Determine the [x, y] coordinate at the center of the cell enclosing the given text.  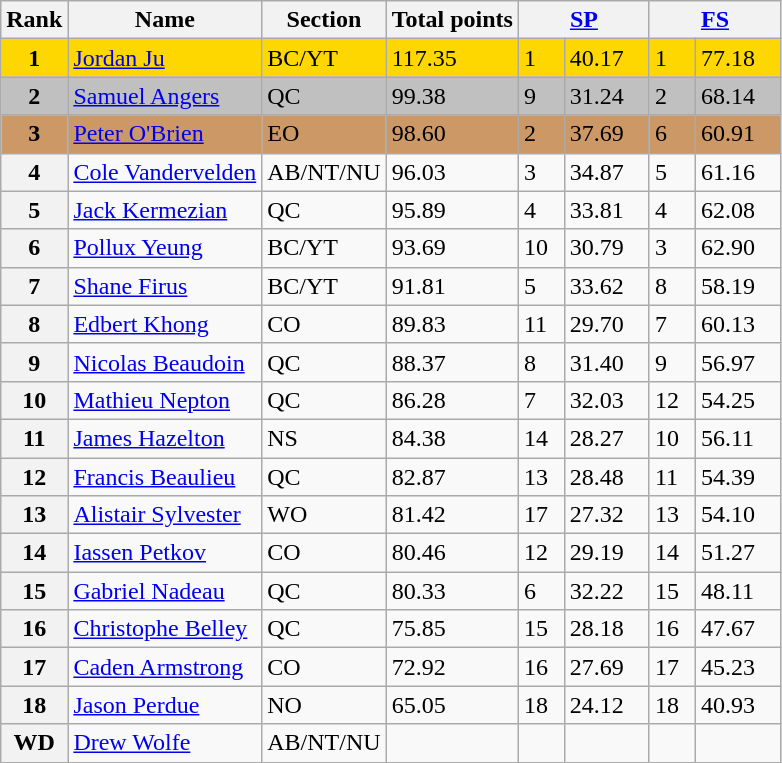
47.67 [738, 629]
68.14 [738, 96]
54.10 [738, 515]
81.42 [452, 515]
34.87 [606, 172]
Shane Firus [165, 286]
Christophe Belley [165, 629]
WD [34, 743]
40.93 [738, 705]
Name [165, 20]
Section [324, 20]
96.03 [452, 172]
56.97 [738, 362]
31.24 [606, 96]
45.23 [738, 667]
72.92 [452, 667]
Jason Perdue [165, 705]
84.38 [452, 438]
Samuel Angers [165, 96]
NS [324, 438]
32.03 [606, 400]
54.39 [738, 477]
James Hazelton [165, 438]
58.19 [738, 286]
98.60 [452, 134]
89.83 [452, 324]
Nicolas Beaudoin [165, 362]
Cole Vandervelden [165, 172]
Gabriel Nadeau [165, 591]
Pollux Yeung [165, 248]
28.48 [606, 477]
48.11 [738, 591]
WO [324, 515]
61.16 [738, 172]
95.89 [452, 210]
88.37 [452, 362]
29.19 [606, 553]
24.12 [606, 705]
NO [324, 705]
75.85 [452, 629]
56.11 [738, 438]
33.62 [606, 286]
28.27 [606, 438]
99.38 [452, 96]
Total points [452, 20]
32.22 [606, 591]
Peter O'Brien [165, 134]
82.87 [452, 477]
60.13 [738, 324]
80.33 [452, 591]
Jack Kermezian [165, 210]
27.69 [606, 667]
Alistair Sylvester [165, 515]
30.79 [606, 248]
62.90 [738, 248]
28.18 [606, 629]
31.40 [606, 362]
93.69 [452, 248]
80.46 [452, 553]
65.05 [452, 705]
FS [714, 20]
54.25 [738, 400]
Drew Wolfe [165, 743]
Rank [34, 20]
33.81 [606, 210]
Caden Armstrong [165, 667]
51.27 [738, 553]
117.35 [452, 58]
40.17 [606, 58]
62.08 [738, 210]
EO [324, 134]
77.18 [738, 58]
29.70 [606, 324]
SP [584, 20]
60.91 [738, 134]
37.69 [606, 134]
27.32 [606, 515]
Jordan Ju [165, 58]
86.28 [452, 400]
Edbert Khong [165, 324]
Francis Beaulieu [165, 477]
Iassen Petkov [165, 553]
91.81 [452, 286]
Mathieu Nepton [165, 400]
